Determine the [x, y] coordinate at the center of the cell enclosing the given text.  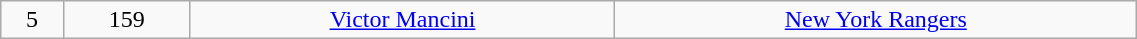
159 [126, 20]
New York Rangers [876, 20]
Victor Mancini [402, 20]
5 [32, 20]
